Determine the (X, Y) coordinate at the center of the cell enclosing the given text.  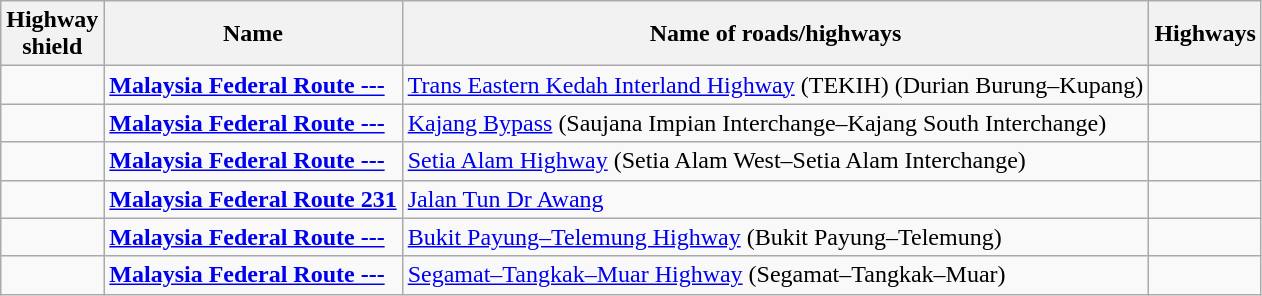
Kajang Bypass (Saujana Impian Interchange–Kajang South Interchange) (776, 123)
Segamat–Tangkak–Muar Highway (Segamat–Tangkak–Muar) (776, 275)
Name (253, 34)
Trans Eastern Kedah Interland Highway (TEKIH) (Durian Burung–Kupang) (776, 85)
Bukit Payung–Telemung Highway (Bukit Payung–Telemung) (776, 237)
Highway shield (52, 34)
Highways (1205, 34)
Setia Alam Highway (Setia Alam West–Setia Alam Interchange) (776, 161)
Name of roads/highways (776, 34)
Malaysia Federal Route 231 (253, 199)
Jalan Tun Dr Awang (776, 199)
